Pinpoint the cell where the given text exists, returning its (x, y) midpoint coordinate. 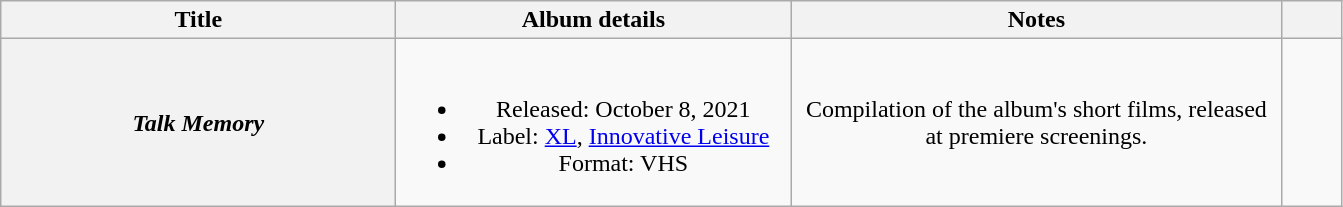
Title (198, 20)
Released: October 8, 2021Label: XL, Innovative LeisureFormat: VHS (594, 122)
Notes (1036, 20)
Talk Memory (198, 122)
Album details (594, 20)
Compilation of the album's short films, released at premiere screenings. (1036, 122)
